Detect which cell encompasses the target text, then output its (X, Y) center coordinate. 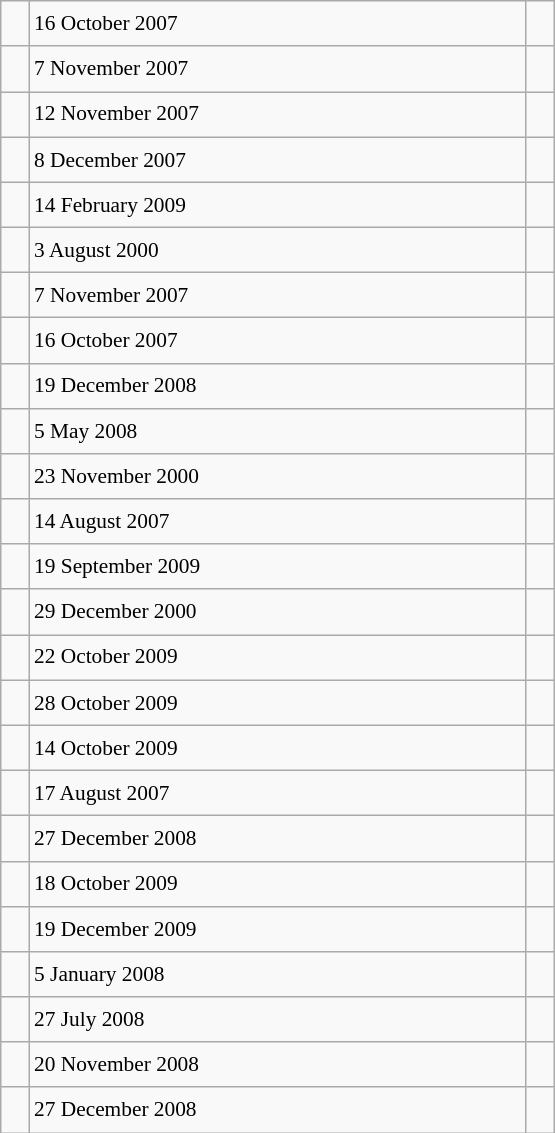
12 November 2007 (278, 114)
28 October 2009 (278, 702)
22 October 2009 (278, 658)
17 August 2007 (278, 792)
14 October 2009 (278, 748)
29 December 2000 (278, 612)
3 August 2000 (278, 250)
20 November 2008 (278, 1064)
19 December 2008 (278, 386)
8 December 2007 (278, 160)
14 August 2007 (278, 522)
19 December 2009 (278, 928)
27 July 2008 (278, 1020)
19 September 2009 (278, 566)
5 May 2008 (278, 430)
18 October 2009 (278, 884)
14 February 2009 (278, 204)
5 January 2008 (278, 974)
23 November 2000 (278, 476)
